Determine the [X, Y] coordinate at the center of the cell enclosing the given text.  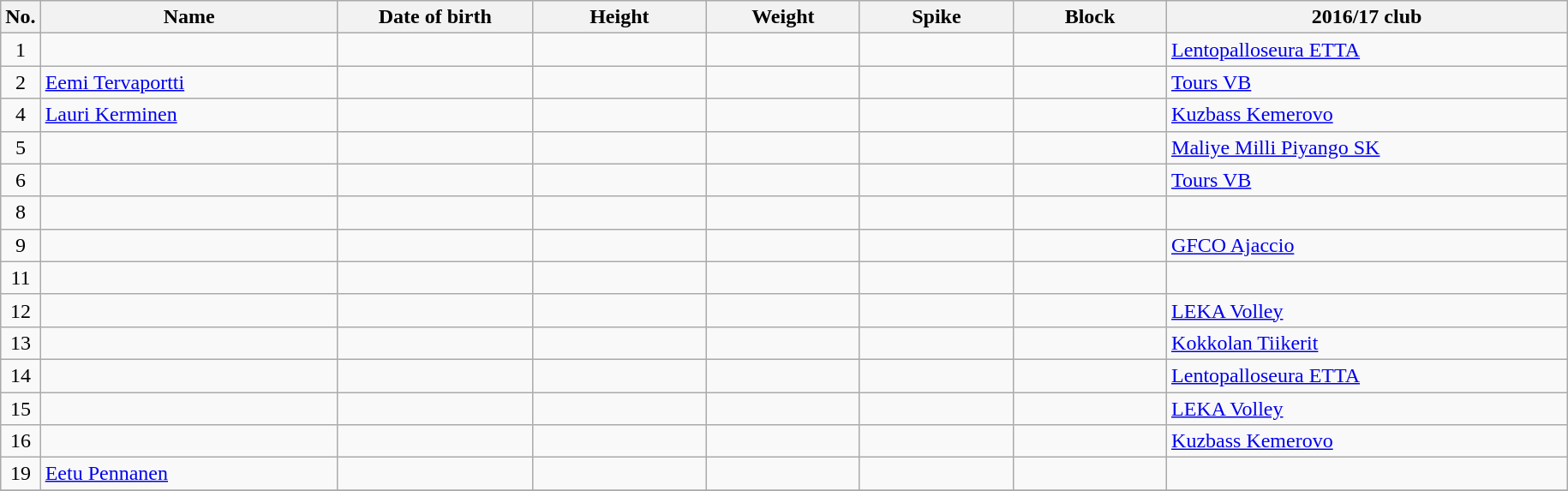
2 [21, 82]
Eemi Tervaportti [189, 82]
1 [21, 50]
Height [619, 17]
13 [21, 343]
GFCO Ajaccio [1368, 245]
15 [21, 409]
Date of birth [435, 17]
Kokkolan Tiikerit [1368, 343]
Eetu Pennanen [189, 474]
8 [21, 213]
Name [189, 17]
11 [21, 278]
5 [21, 147]
Spike [936, 17]
16 [21, 441]
14 [21, 375]
6 [21, 180]
Weight [783, 17]
4 [21, 115]
9 [21, 245]
Maliye Milli Piyango SK [1368, 147]
No. [21, 17]
Lauri Kerminen [189, 115]
19 [21, 474]
Block [1090, 17]
12 [21, 310]
2016/17 club [1368, 17]
